From the cell containing the given text, extract its center point as [x, y] coordinate. 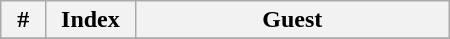
Guest [292, 20]
# [24, 20]
Index [91, 20]
